Provide the [X, Y] coordinate of the cell's center where the given text is located.  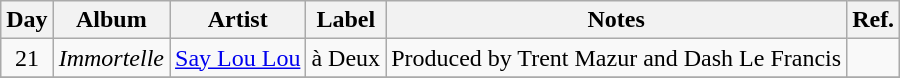
Produced by Trent Mazur and Dash Le Francis [616, 58]
Album [111, 20]
Artist [238, 20]
Immortelle [111, 58]
Label [346, 20]
Say Lou Lou [238, 58]
Day [27, 20]
Ref. [874, 20]
Notes [616, 20]
à Deux [346, 58]
21 [27, 58]
